Locate the cell with the specified text and output its (x, y) center coordinate. 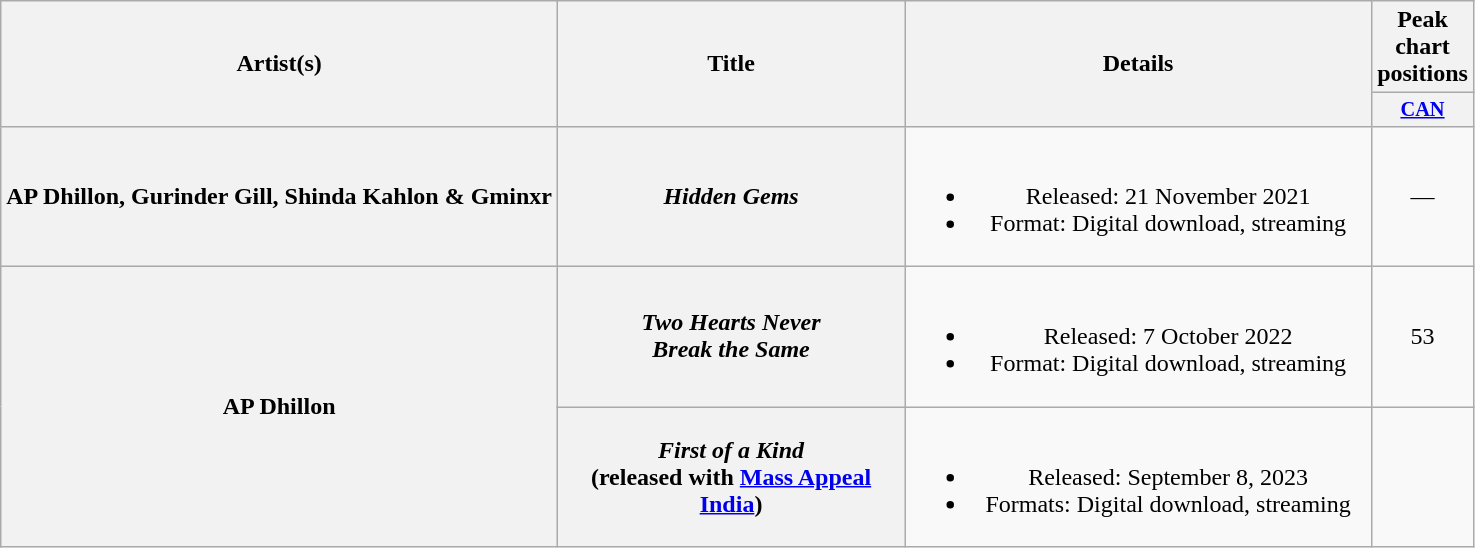
Two Hearts NeverBreak the Same (732, 337)
— (1423, 196)
Released: 7 October 2022Format: Digital download, streaming (1138, 337)
CAN (1423, 110)
AP Dhillon, Gurinder Gill, Shinda Kahlon & Gminxr (280, 196)
Hidden Gems (732, 196)
Title (732, 64)
Details (1138, 64)
Artist(s) (280, 64)
Peak chart positions (1423, 47)
53 (1423, 337)
AP Dhillon (280, 407)
Released: 21 November 2021Format: Digital download, streaming (1138, 196)
Released: September 8, 2023Formats: Digital download, streaming (1138, 477)
First of a Kind (released with Mass Appeal India) (732, 477)
